Find where the given text appears and provide that cell's center as [X, Y] coordinate. 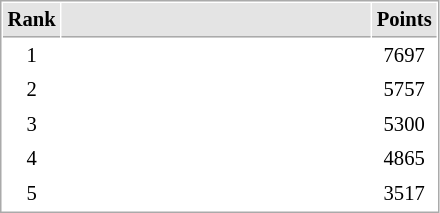
4865 [404, 158]
1 [32, 56]
3517 [404, 194]
4 [32, 158]
7697 [404, 56]
Points [404, 20]
3 [32, 124]
Rank [32, 20]
5300 [404, 124]
5757 [404, 90]
2 [32, 90]
5 [32, 194]
